For the text-containing cell, return its midpoint in [x, y] coordinate format. 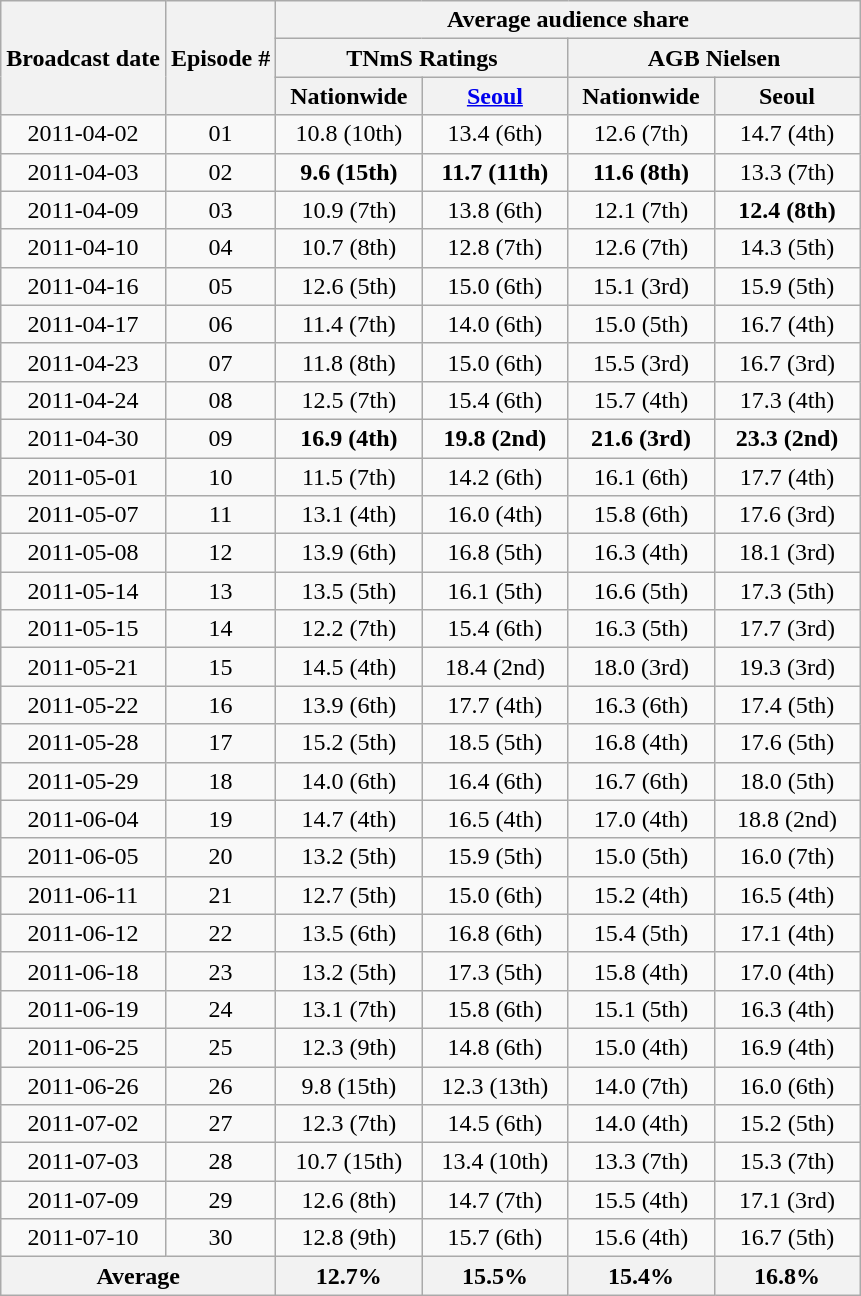
17.1 (4th) [787, 933]
16.8 (5th) [495, 553]
15.8 (4th) [641, 971]
13.4 (10th) [495, 1162]
Average [138, 1276]
2011-06-12 [84, 933]
12.7 (5th) [349, 895]
19.8 (2nd) [495, 438]
17.1 (3rd) [787, 1200]
17.3 (4th) [787, 400]
2011-05-14 [84, 591]
19.3 (3rd) [787, 667]
15.0 (4th) [641, 1047]
14.5 (6th) [495, 1124]
2011-05-29 [84, 781]
2011-04-17 [84, 324]
11.4 (7th) [349, 324]
2011-04-16 [84, 286]
16.7 (4th) [787, 324]
18.0 (3rd) [641, 667]
19 [220, 819]
18.1 (3rd) [787, 553]
15.1 (3rd) [641, 286]
13.8 (6th) [495, 210]
15.7 (4th) [641, 400]
23 [220, 971]
14.8 (6th) [495, 1047]
2011-04-24 [84, 400]
16.8 (6th) [495, 933]
30 [220, 1238]
08 [220, 400]
14.3 (5th) [787, 248]
16.3 (5th) [641, 629]
11.8 (8th) [349, 362]
15.3 (7th) [787, 1162]
2011-06-26 [84, 1085]
15.5% [495, 1276]
12 [220, 553]
16.8% [787, 1276]
12.3 (7th) [349, 1124]
17.6 (3rd) [787, 515]
16.4 (6th) [495, 781]
16.1 (5th) [495, 591]
14.7 (7th) [495, 1200]
2011-04-03 [84, 172]
03 [220, 210]
14.2 (6th) [495, 477]
16.0 (7th) [787, 857]
12.7% [349, 1276]
12.6 (5th) [349, 286]
18.0 (5th) [787, 781]
09 [220, 438]
10.7 (15th) [349, 1162]
18 [220, 781]
22 [220, 933]
15.7 (6th) [495, 1238]
12.6 (8th) [349, 1200]
2011-04-10 [84, 248]
10.8 (10th) [349, 134]
04 [220, 248]
9.6 (15th) [349, 172]
13.5 (5th) [349, 591]
16.6 (5th) [641, 591]
2011-04-30 [84, 438]
14.0 (4th) [641, 1124]
2011-06-25 [84, 1047]
25 [220, 1047]
13.1 (7th) [349, 1009]
15.1 (5th) [641, 1009]
9.8 (15th) [349, 1085]
28 [220, 1162]
2011-04-23 [84, 362]
15 [220, 667]
2011-05-07 [84, 515]
12.4 (8th) [787, 210]
Broadcast date [84, 58]
2011-06-05 [84, 857]
14.0 (7th) [641, 1085]
12.8 (7th) [495, 248]
12.8 (9th) [349, 1238]
15.5 (4th) [641, 1200]
2011-07-10 [84, 1238]
15.5 (3rd) [641, 362]
01 [220, 134]
Episode # [220, 58]
16.0 (6th) [787, 1085]
12.2 (7th) [349, 629]
11.5 (7th) [349, 477]
2011-06-19 [84, 1009]
16.3 (6th) [641, 705]
2011-05-08 [84, 553]
2011-06-04 [84, 819]
11 [220, 515]
10.7 (8th) [349, 248]
2011-06-18 [84, 971]
11.7 (11th) [495, 172]
TNmS Ratings [422, 58]
18.4 (2nd) [495, 667]
12.1 (7th) [641, 210]
16.7 (5th) [787, 1238]
16.7 (3rd) [787, 362]
02 [220, 172]
10 [220, 477]
AGB Nielsen [714, 58]
13.1 (4th) [349, 515]
13.5 (6th) [349, 933]
2011-04-09 [84, 210]
2011-07-03 [84, 1162]
2011-05-01 [84, 477]
24 [220, 1009]
07 [220, 362]
15.4% [641, 1276]
2011-05-21 [84, 667]
10.9 (7th) [349, 210]
18.5 (5th) [495, 743]
06 [220, 324]
Average audience share [568, 20]
15.6 (4th) [641, 1238]
13.4 (6th) [495, 134]
2011-05-15 [84, 629]
17.4 (5th) [787, 705]
2011-06-11 [84, 895]
12.3 (9th) [349, 1047]
23.3 (2nd) [787, 438]
12.5 (7th) [349, 400]
12.3 (13th) [495, 1085]
26 [220, 1085]
16.7 (6th) [641, 781]
2011-05-22 [84, 705]
2011-05-28 [84, 743]
16.8 (4th) [641, 743]
13 [220, 591]
2011-07-09 [84, 1200]
11.6 (8th) [641, 172]
20 [220, 857]
16.0 (4th) [495, 515]
05 [220, 286]
2011-04-02 [84, 134]
21.6 (3rd) [641, 438]
16 [220, 705]
17.7 (3rd) [787, 629]
27 [220, 1124]
15.2 (4th) [641, 895]
21 [220, 895]
14 [220, 629]
17.6 (5th) [787, 743]
14.5 (4th) [349, 667]
18.8 (2nd) [787, 819]
16.1 (6th) [641, 477]
17 [220, 743]
15.4 (5th) [641, 933]
2011-07-02 [84, 1124]
29 [220, 1200]
